For the text-containing cell, return its midpoint in (x, y) coordinate format. 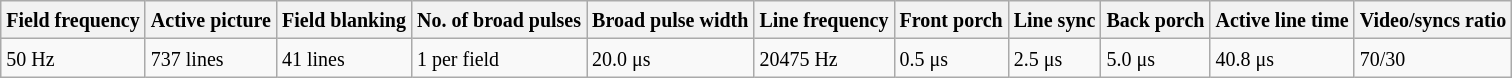
Field blanking (344, 20)
Broad pulse width (670, 20)
1 per field (498, 58)
20.0 μs (670, 58)
5.0 μs (1156, 58)
40.8 μs (1282, 58)
50 Hz (74, 58)
2.5 μs (1054, 58)
41 lines (344, 58)
70/30 (1433, 58)
Line sync (1054, 20)
Front porch (951, 20)
737 lines (210, 58)
Active line time (1282, 20)
Active picture (210, 20)
Line frequency (824, 20)
Field frequency (74, 20)
Video/syncs ratio (1433, 20)
Back porch (1156, 20)
No. of broad pulses (498, 20)
0.5 μs (951, 58)
20475 Hz (824, 58)
